For the text-containing cell, return its midpoint in [X, Y] coordinate format. 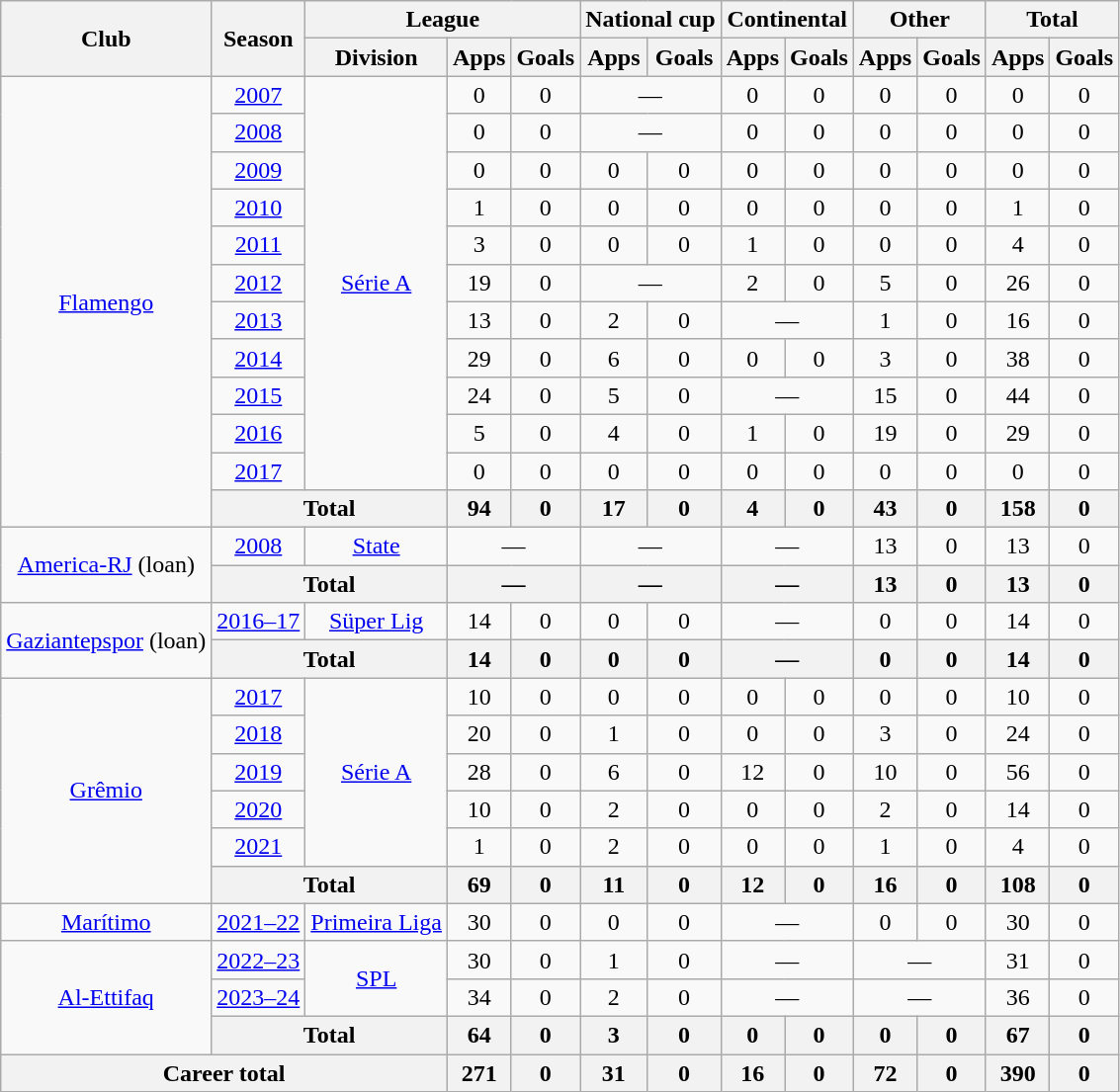
National cup [650, 20]
Al-Ettifaq [107, 997]
2013 [259, 320]
67 [1017, 1035]
271 [478, 1072]
15 [885, 395]
Division [377, 57]
44 [1017, 395]
108 [1017, 884]
2014 [259, 358]
League [443, 20]
11 [614, 884]
2020 [259, 809]
2018 [259, 734]
2022–23 [259, 960]
36 [1017, 997]
2011 [259, 245]
America-RJ (loan) [107, 565]
2016 [259, 433]
Career total [224, 1072]
34 [478, 997]
390 [1017, 1072]
Season [259, 39]
2021 [259, 847]
69 [478, 884]
2023–24 [259, 997]
Süper Lig [377, 622]
2019 [259, 772]
2007 [259, 95]
SPL [377, 978]
State [377, 546]
38 [1017, 358]
56 [1017, 772]
64 [478, 1035]
94 [478, 509]
26 [1017, 283]
158 [1017, 509]
Flamengo [107, 302]
Other [919, 20]
2012 [259, 283]
Marítimo [107, 922]
2016–17 [259, 622]
17 [614, 509]
43 [885, 509]
2010 [259, 208]
Gaziantepspor (loan) [107, 640]
72 [885, 1072]
28 [478, 772]
2009 [259, 170]
Grêmio [107, 791]
2021–22 [259, 922]
2015 [259, 395]
Primeira Liga [377, 922]
Club [107, 39]
20 [478, 734]
Continental [787, 20]
